Find where the given text appears and provide that cell's center as [x, y] coordinate. 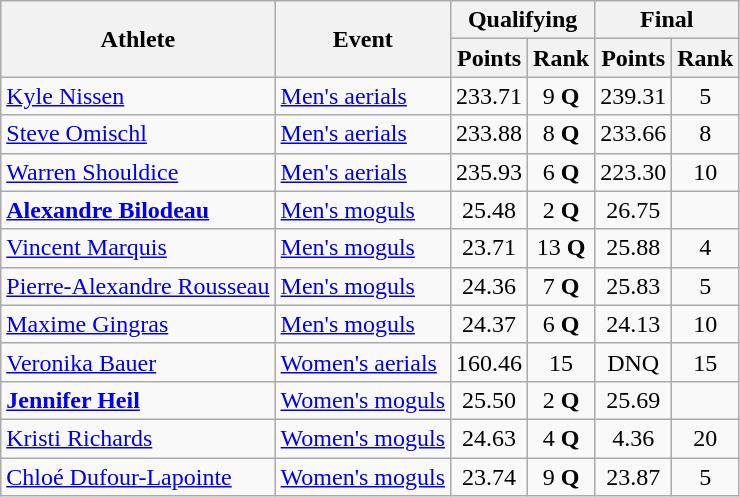
24.63 [490, 438]
Event [362, 39]
Vincent Marquis [138, 248]
4.36 [634, 438]
24.13 [634, 324]
Veronika Bauer [138, 362]
25.88 [634, 248]
Kristi Richards [138, 438]
Jennifer Heil [138, 400]
7 Q [562, 286]
239.31 [634, 96]
233.66 [634, 134]
Pierre-Alexandre Rousseau [138, 286]
25.48 [490, 210]
8 Q [562, 134]
4 Q [562, 438]
Kyle Nissen [138, 96]
23.74 [490, 477]
160.46 [490, 362]
Steve Omischl [138, 134]
Qualifying [523, 20]
25.83 [634, 286]
Maxime Gingras [138, 324]
26.75 [634, 210]
23.87 [634, 477]
235.93 [490, 172]
20 [706, 438]
Alexandre Bilodeau [138, 210]
DNQ [634, 362]
8 [706, 134]
23.71 [490, 248]
Warren Shouldice [138, 172]
223.30 [634, 172]
Final [667, 20]
4 [706, 248]
233.88 [490, 134]
Women's aerials [362, 362]
24.36 [490, 286]
25.50 [490, 400]
25.69 [634, 400]
233.71 [490, 96]
13 Q [562, 248]
24.37 [490, 324]
Chloé Dufour-Lapointe [138, 477]
Athlete [138, 39]
